Provide the (x, y) coordinate of the cell's center where the given text is located.  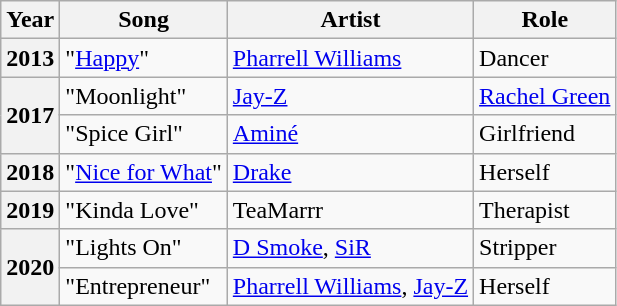
2018 (30, 172)
D Smoke, SiR (350, 248)
"Moonlight" (144, 96)
Stripper (545, 248)
"Kinda Love" (144, 210)
Artist (350, 20)
Drake (350, 172)
Rachel Green (545, 96)
"Happy" (144, 58)
Song (144, 20)
Pharrell Williams, Jay-Z (350, 286)
2019 (30, 210)
"Entrepreneur" (144, 286)
"Nice for What" (144, 172)
2017 (30, 115)
Therapist (545, 210)
"Lights On" (144, 248)
Aminé (350, 134)
Role (545, 20)
Year (30, 20)
Girlfriend (545, 134)
2020 (30, 267)
Jay-Z (350, 96)
"Spice Girl" (144, 134)
Dancer (545, 58)
Pharrell Williams (350, 58)
TeaMarrr (350, 210)
2013 (30, 58)
